For the text-containing cell, return its midpoint in [x, y] coordinate format. 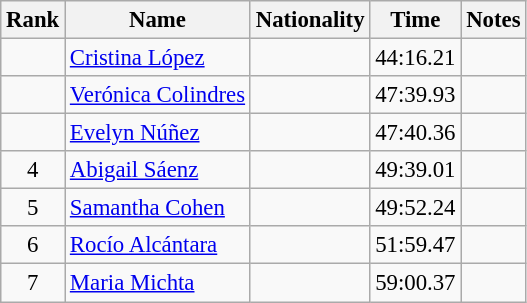
4 [33, 170]
59:00.37 [416, 283]
6 [33, 245]
Evelyn Núñez [158, 133]
5 [33, 208]
Rank [33, 20]
44:16.21 [416, 58]
47:39.93 [416, 95]
Samantha Cohen [158, 208]
Time [416, 20]
Verónica Colindres [158, 95]
Nationality [310, 20]
49:52.24 [416, 208]
51:59.47 [416, 245]
49:39.01 [416, 170]
Maria Michta [158, 283]
7 [33, 283]
Rocío Alcántara [158, 245]
47:40.36 [416, 133]
Cristina López [158, 58]
Notes [494, 20]
Abigail Sáenz [158, 170]
Name [158, 20]
